Capture the cell that displays the provided text and extract its (X, Y) central coordinate. 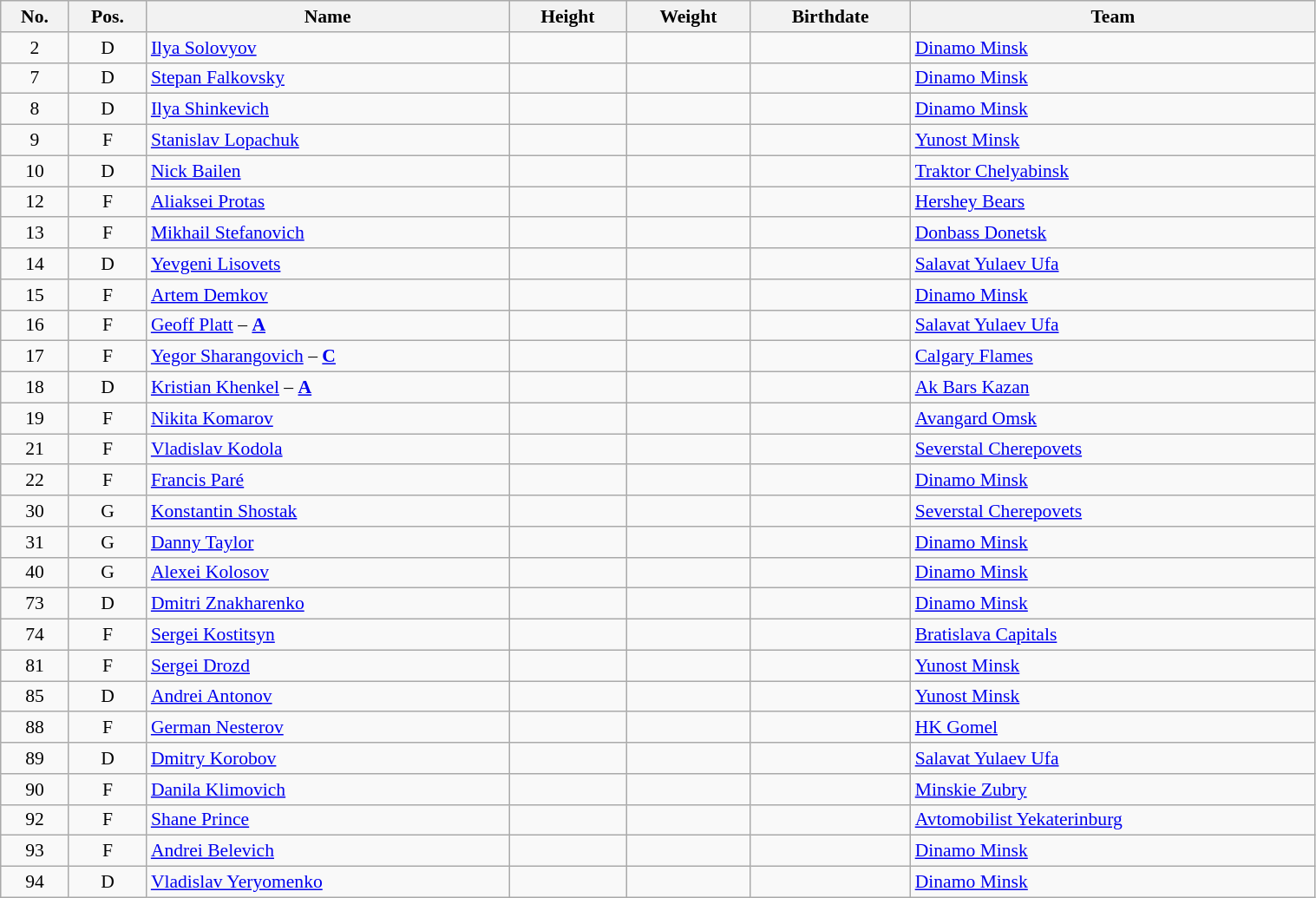
94 (35, 882)
Nick Bailen (328, 171)
Kristian Khenkel – A (328, 388)
Avtomobilist Yekaterinburg (1113, 820)
Yegor Sharangovich – C (328, 357)
Dmitri Znakharenko (328, 604)
Alexei Kolosov (328, 573)
9 (35, 141)
Donbass Donetsk (1113, 233)
88 (35, 728)
Aliaksei Protas (328, 202)
Ak Bars Kazan (1113, 388)
Ilya Solovyov (328, 48)
HK Gomel (1113, 728)
81 (35, 665)
Danila Klimovich (328, 790)
Weight (688, 16)
Traktor Chelyabinsk (1113, 171)
Birthdate (831, 16)
Artem Demkov (328, 295)
Ilya Shinkevich (328, 109)
89 (35, 758)
Shane Prince (328, 820)
18 (35, 388)
74 (35, 635)
31 (35, 542)
Yevgeni Lisovets (328, 264)
14 (35, 264)
40 (35, 573)
Stepan Falkovsky (328, 78)
No. (35, 16)
17 (35, 357)
92 (35, 820)
Name (328, 16)
15 (35, 295)
12 (35, 202)
8 (35, 109)
Nikita Komarov (328, 418)
Francis Paré (328, 481)
Geoff Platt – A (328, 325)
Sergei Kostitsyn (328, 635)
Konstantin Shostak (328, 511)
Height (568, 16)
10 (35, 171)
Calgary Flames (1113, 357)
Minskie Zubry (1113, 790)
Vladislav Yeryomenko (328, 882)
Hershey Bears (1113, 202)
Dmitry Korobov (328, 758)
Andrei Belevich (328, 851)
Andrei Antonov (328, 697)
Sergei Drozd (328, 665)
13 (35, 233)
16 (35, 325)
73 (35, 604)
Pos. (108, 16)
Bratislava Capitals (1113, 635)
21 (35, 449)
90 (35, 790)
Mikhail Stefanovich (328, 233)
German Nesterov (328, 728)
19 (35, 418)
2 (35, 48)
Team (1113, 16)
30 (35, 511)
93 (35, 851)
Danny Taylor (328, 542)
Vladislav Kodola (328, 449)
Stanislav Lopachuk (328, 141)
Avangard Omsk (1113, 418)
85 (35, 697)
22 (35, 481)
7 (35, 78)
